Capture the cell that displays the provided text and extract its (X, Y) central coordinate. 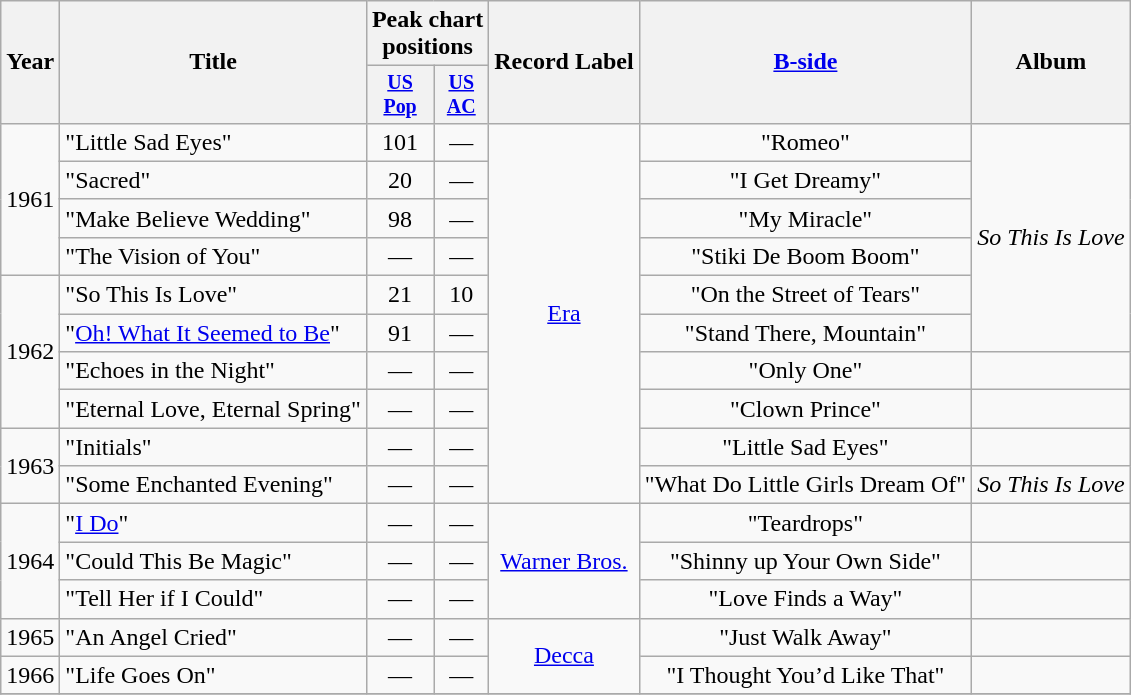
1966 (30, 675)
"Only One" (806, 371)
"Stiki De Boom Boom" (806, 256)
"Echoes in the Night" (214, 371)
Decca (564, 656)
"Oh! What It Seemed to Be" (214, 333)
Year (30, 62)
10 (462, 295)
Warner Bros. (564, 561)
"Sacred" (214, 180)
"Shinny up Your Own Side" (806, 561)
1965 (30, 637)
"My Miracle" (806, 218)
"Stand There, Mountain" (806, 333)
Album (1051, 62)
B-side (806, 62)
1964 (30, 561)
"Initials" (214, 447)
91 (400, 333)
USAC (462, 94)
"I Do" (214, 523)
1961 (30, 199)
Peak chartpositions (427, 34)
"Could This Be Magic" (214, 561)
"Love Finds a Way" (806, 599)
USPop (400, 94)
"Some Enchanted Evening" (214, 485)
"An Angel Cried" (214, 637)
"Just Walk Away" (806, 637)
Title (214, 62)
"The Vision of You" (214, 256)
Era (564, 314)
"I Get Dreamy" (806, 180)
"Tell Her if I Could" (214, 599)
"Eternal Love, Eternal Spring" (214, 409)
"Clown Prince" (806, 409)
Record Label (564, 62)
20 (400, 180)
1963 (30, 466)
21 (400, 295)
"I Thought You’d Like That" (806, 675)
"On the Street of Tears" (806, 295)
"Romeo" (806, 142)
1962 (30, 352)
"Life Goes On" (214, 675)
"What Do Little Girls Dream Of" (806, 485)
98 (400, 218)
"Teardrops" (806, 523)
101 (400, 142)
"Make Believe Wedding" (214, 218)
"So This Is Love" (214, 295)
